Detect which cell encompasses the target text, then output its [X, Y] center coordinate. 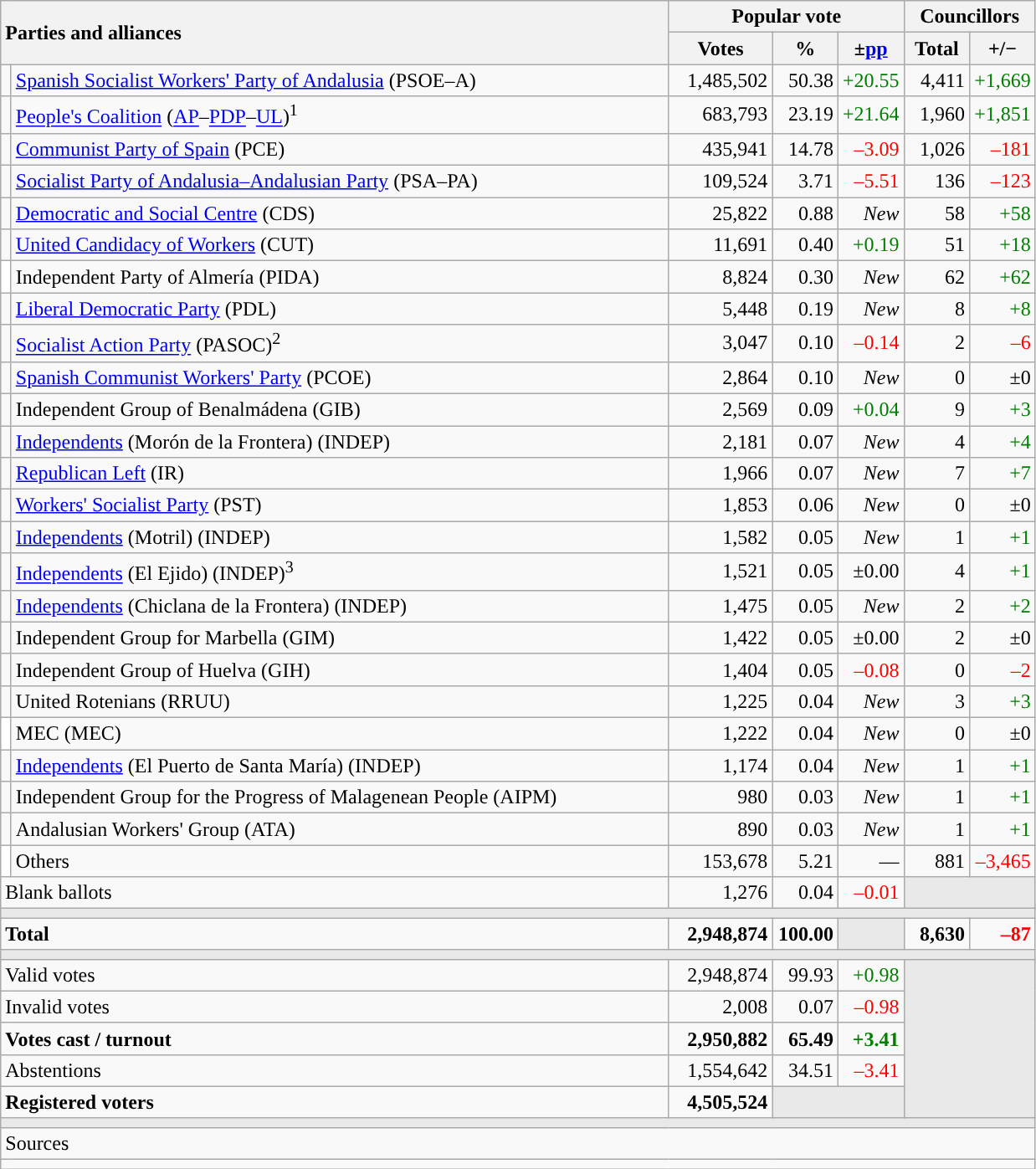
153,678 [721, 861]
4,505,524 [721, 1102]
34.51 [805, 1070]
7 [937, 474]
1,485,502 [721, 80]
Spanish Communist Workers' Party (PCOE) [340, 377]
1,554,642 [721, 1070]
Socialist Action Party (PASOC)2 [340, 343]
Independent Group of Huelva (GIH) [340, 669]
51 [937, 245]
0.06 [805, 505]
–3,465 [1003, 861]
1,422 [721, 638]
62 [937, 277]
4,411 [937, 80]
136 [937, 182]
Andalusian Workers' Group (ATA) [340, 829]
1,276 [721, 893]
+1,851 [1003, 115]
5,448 [721, 309]
–0.14 [870, 343]
Abstentions [335, 1070]
1,475 [721, 606]
Parties and alliances [335, 33]
50.38 [805, 80]
+18 [1003, 245]
+0.98 [870, 975]
Blank ballots [335, 893]
Republican Left (IR) [340, 474]
2,181 [721, 442]
Votes cast / turnout [335, 1038]
Popular vote [787, 17]
2,950,882 [721, 1038]
23.19 [805, 115]
890 [721, 829]
0.88 [805, 213]
58 [937, 213]
% [805, 49]
Registered voters [335, 1102]
5.21 [805, 861]
+/− [1003, 49]
+8 [1003, 309]
Liberal Democratic Party (PDL) [340, 309]
–0.08 [870, 669]
109,524 [721, 182]
1,225 [721, 702]
881 [937, 861]
+4 [1003, 442]
–0.01 [870, 893]
1,960 [937, 115]
Independents (Motril) (INDEP) [340, 537]
9 [937, 409]
3.71 [805, 182]
99.93 [805, 975]
100.00 [805, 934]
Valid votes [335, 975]
1,404 [721, 669]
1,582 [721, 537]
Independent Group of Benalmádena (GIB) [340, 409]
+3.41 [870, 1038]
0.40 [805, 245]
Councillors [969, 17]
1,174 [721, 766]
Independents (Morón de la Frontera) (INDEP) [340, 442]
683,793 [721, 115]
8,630 [937, 934]
Others [340, 861]
–5.51 [870, 182]
+0.04 [870, 409]
1,521 [721, 572]
8 [937, 309]
8,824 [721, 277]
25,822 [721, 213]
–3.41 [870, 1070]
Spanish Socialist Workers' Party of Andalusia (PSOE–A) [340, 80]
+62 [1003, 277]
±pp [870, 49]
+21.64 [870, 115]
+20.55 [870, 80]
–6 [1003, 343]
Socialist Party of Andalusia–Andalusian Party (PSA–PA) [340, 182]
Independents (Chiclana de la Frontera) (INDEP) [340, 606]
–87 [1003, 934]
Workers' Socialist Party (PST) [340, 505]
2,864 [721, 377]
1,853 [721, 505]
Invalid votes [335, 1007]
+2 [1003, 606]
Independents (El Ejido) (INDEP)3 [340, 572]
1,026 [937, 149]
+0.19 [870, 245]
United Rotenians (RRUU) [340, 702]
–181 [1003, 149]
Independents (El Puerto de Santa María) (INDEP) [340, 766]
14.78 [805, 149]
2,008 [721, 1007]
Independent Group for Marbella (GIM) [340, 638]
–3.09 [870, 149]
0.09 [805, 409]
Independent Group for the Progress of Malagenean People (AIPM) [340, 797]
Democratic and Social Centre (CDS) [340, 213]
980 [721, 797]
Sources [518, 1144]
0.19 [805, 309]
Independent Party of Almería (PIDA) [340, 277]
11,691 [721, 245]
3,047 [721, 343]
MEC (MEC) [340, 734]
0.30 [805, 277]
435,941 [721, 149]
–0.98 [870, 1007]
65.49 [805, 1038]
People's Coalition (AP–PDP–UL)1 [340, 115]
–2 [1003, 669]
2,569 [721, 409]
United Candidacy of Workers (CUT) [340, 245]
–123 [1003, 182]
1,966 [721, 474]
+7 [1003, 474]
+58 [1003, 213]
+1,669 [1003, 80]
3 [937, 702]
Communist Party of Spain (PCE) [340, 149]
— [870, 861]
Votes [721, 49]
1,222 [721, 734]
